For the text-containing cell, return its midpoint in [X, Y] coordinate format. 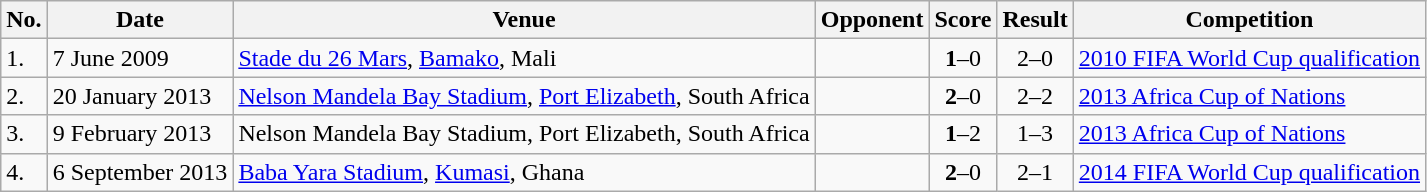
2–1 [1035, 172]
2014 FIFA World Cup qualification [1249, 172]
1–2 [963, 134]
No. [24, 20]
1–0 [963, 58]
4. [24, 172]
2–2 [1035, 96]
Date [140, 20]
1–3 [1035, 134]
Competition [1249, 20]
1. [24, 58]
2010 FIFA World Cup qualification [1249, 58]
Result [1035, 20]
2. [24, 96]
Venue [524, 20]
6 September 2013 [140, 172]
Baba Yara Stadium, Kumasi, Ghana [524, 172]
7 June 2009 [140, 58]
Score [963, 20]
3. [24, 134]
Opponent [872, 20]
20 January 2013 [140, 96]
Stade du 26 Mars, Bamako, Mali [524, 58]
9 February 2013 [140, 134]
